Provide the (x, y) coordinate of the cell's center where the given text is located.  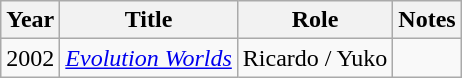
2002 (30, 58)
Ricardo / Yuko (314, 58)
Notes (427, 20)
Year (30, 20)
Title (149, 20)
Evolution Worlds (149, 58)
Role (314, 20)
